Find where the given text appears and provide that cell's center as [X, Y] coordinate. 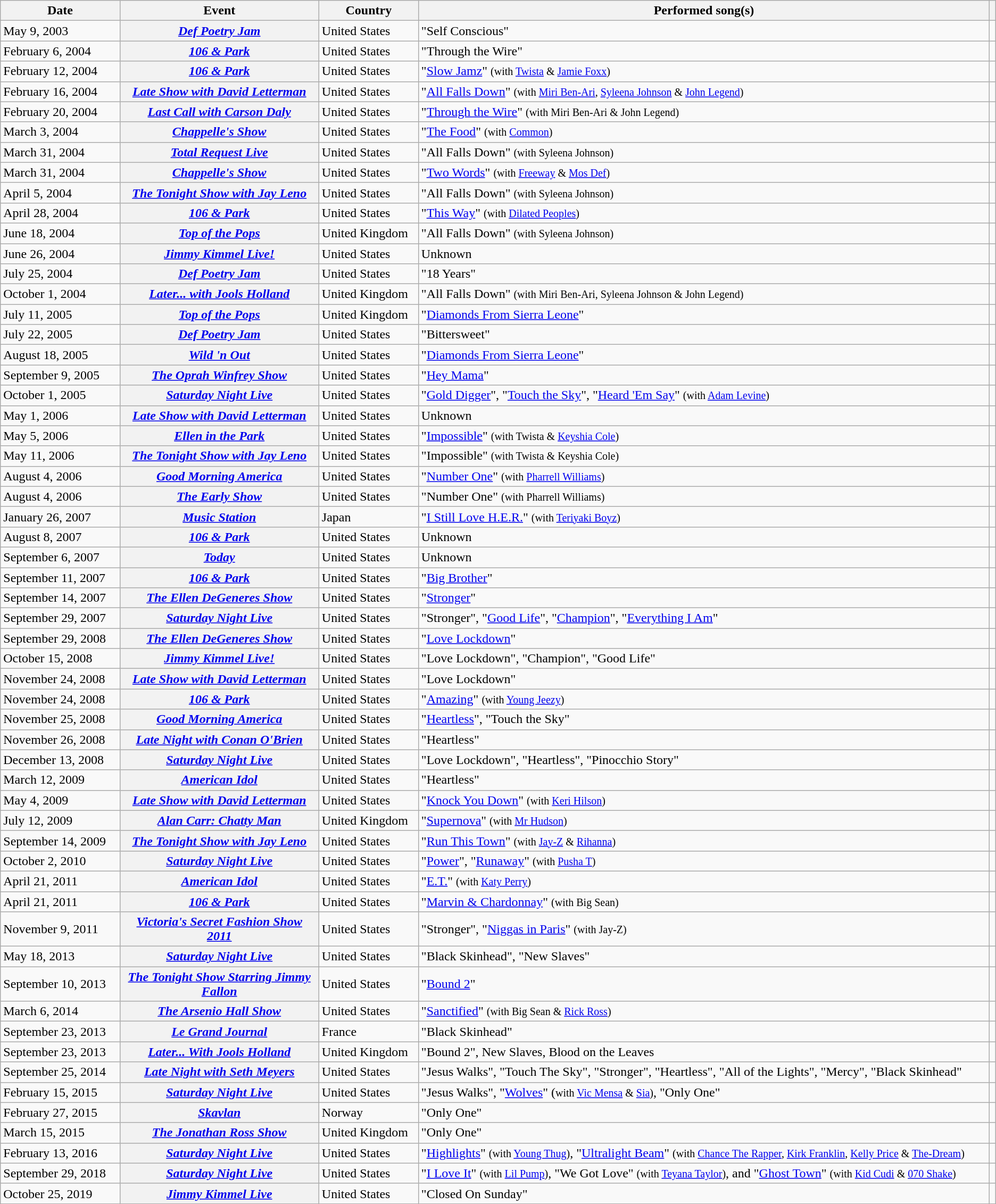
November 26, 2008 [60, 740]
February 27, 2015 [60, 1112]
July 11, 2005 [60, 314]
"Supernova" (with Mr Hudson) [703, 820]
July 12, 2009 [60, 820]
December 13, 2008 [60, 760]
Later... with Jools Holland [219, 294]
Later... With Jools Holland [219, 1052]
February 12, 2004 [60, 71]
Total Request Live [219, 152]
January 26, 2007 [60, 517]
July 22, 2005 [60, 335]
"Highlights" (with Young Thug), "Ultralight Beam" (with Chance The Rapper, Kirk Franklin, Kelly Price & The-Dream) [703, 1153]
"Heartless", "Touch the Sky" [703, 719]
"Love Lockdown", "Heartless", "Pinocchio Story" [703, 760]
September 11, 2007 [60, 577]
September 14, 2009 [60, 841]
March 3, 2004 [60, 132]
"Amazing" (with Young Jeezy) [703, 699]
Date [60, 11]
"Marvin & Chardonnay" (with Big Sean) [703, 902]
August 8, 2007 [60, 537]
"Stronger", "Niggas in Paris" (with Jay-Z) [703, 929]
Jimmy Kimmel Live [219, 1193]
"I Still Love H.E.R." (with Teriyaki Boyz) [703, 517]
Wild 'n Out [219, 355]
"Through the Wire" [703, 51]
September 25, 2014 [60, 1072]
Country [368, 11]
Today [219, 557]
"Run This Town" (with Jay-Z & Rihanna) [703, 841]
The Jonathan Ross Show [219, 1133]
August 18, 2005 [60, 355]
"E.T." (with Katy Perry) [703, 881]
Japan [368, 517]
"Bound 2", New Slaves, Blood on the Leaves [703, 1052]
April 28, 2004 [60, 213]
"Sanctified" (with Big Sean & Rick Ross) [703, 1011]
March 6, 2014 [60, 1011]
"Knock You Down" (with Keri Hilson) [703, 800]
The Tonight Show Starring Jimmy Fallon [219, 984]
Victoria's Secret Fashion Show 2011 [219, 929]
"I Love It" (with Lil Pump), "We Got Love" (with Teyana Taylor), and "Ghost Town" (with Kid Cudi & 070 Shake) [703, 1173]
September 6, 2007 [60, 557]
May 11, 2006 [60, 456]
"Big Brother" [703, 577]
"Slow Jamz" (with Twista & Jamie Foxx) [703, 71]
Late Night with Conan O'Brien [219, 740]
"Bittersweet" [703, 335]
October 1, 2004 [60, 294]
"Love Lockdown", "Champion", "Good Life" [703, 659]
The Early Show [219, 496]
"Power", "Runaway" (with Pusha T) [703, 861]
October 1, 2005 [60, 395]
October 2, 2010 [60, 861]
Performed song(s) [703, 11]
"Self Conscious" [703, 31]
"Hey Mama" [703, 375]
"This Way" (with Dilated Peoples) [703, 213]
October 25, 2019 [60, 1193]
The Oprah Winfrey Show [219, 375]
Le Grand Journal [219, 1032]
November 9, 2011 [60, 929]
February 6, 2004 [60, 51]
October 15, 2008 [60, 659]
September 29, 2018 [60, 1173]
May 9, 2003 [60, 31]
April 5, 2004 [60, 193]
France [368, 1032]
Norway [368, 1112]
June 26, 2004 [60, 254]
The Arsenio Hall Show [219, 1011]
"Black Skinhead" [703, 1032]
Ellen in the Park [219, 436]
September 14, 2007 [60, 598]
November 25, 2008 [60, 719]
Last Call with Carson Daly [219, 112]
February 16, 2004 [60, 92]
"Jesus Walks", "Touch The Sky", "Stronger", "Heartless", "All of the Lights", "Mercy", "Black Skinhead" [703, 1072]
September 29, 2008 [60, 638]
Skavlan [219, 1112]
"Bound 2" [703, 984]
"The Food" (with Common) [703, 132]
"Stronger", "Good Life", "Champion", "Everything I Am" [703, 618]
September 10, 2013 [60, 984]
July 25, 2004 [60, 274]
"18 Years" [703, 274]
Alan Carr: Chatty Man [219, 820]
May 5, 2006 [60, 436]
September 29, 2007 [60, 618]
"Stronger" [703, 598]
"Through the Wire" (with Miri Ben-Ari & John Legend) [703, 112]
"Black Skinhead", "New Slaves" [703, 957]
Music Station [219, 517]
"Gold Digger", "Touch the Sky", "Heard 'Em Say" (with Adam Levine) [703, 395]
March 12, 2009 [60, 780]
May 4, 2009 [60, 800]
"Jesus Walks", "Wolves" (with Vic Mensa & Sia), "Only One" [703, 1092]
"Two Words" (with Freeway & Mos Def) [703, 172]
May 18, 2013 [60, 957]
March 15, 2015 [60, 1133]
February 15, 2015 [60, 1092]
Late Night with Seth Meyers [219, 1072]
Event [219, 11]
September 9, 2005 [60, 375]
May 1, 2006 [60, 416]
February 13, 2016 [60, 1153]
"Closed On Sunday" [703, 1193]
June 18, 2004 [60, 233]
February 20, 2004 [60, 112]
